Scan for the cell matching the given text and deliver its [x, y] coordinate at center. 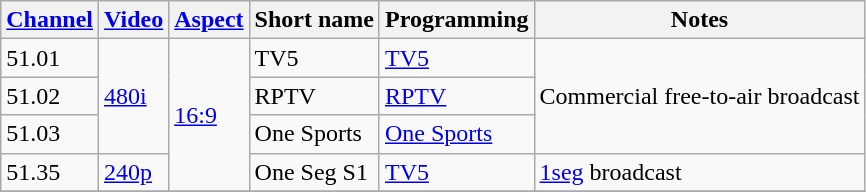
Channel [50, 20]
51.35 [50, 172]
Notes [700, 20]
480i [134, 96]
51.03 [50, 134]
51.01 [50, 58]
51.02 [50, 96]
1seg broadcast [700, 172]
16:9 [209, 115]
Programming [456, 20]
Video [134, 20]
Commercial free-to-air broadcast [700, 96]
Aspect [209, 20]
One Seg S1 [314, 172]
240p [134, 172]
Short name [314, 20]
